For the text-containing cell, return its midpoint in (x, y) coordinate format. 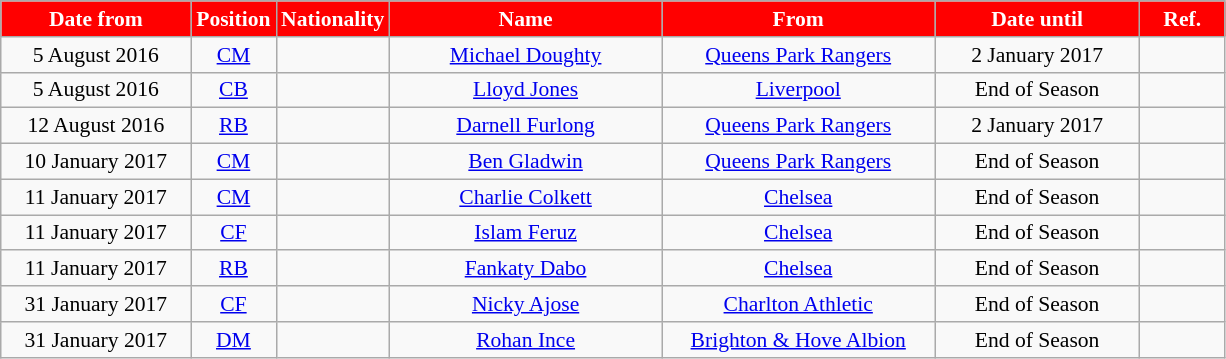
Darnell Furlong (526, 126)
CB (234, 90)
Charlie Colkett (526, 197)
Ben Gladwin (526, 162)
Rohan Ince (526, 340)
Date from (96, 19)
Charlton Athletic (798, 304)
From (798, 19)
Michael Doughty (526, 55)
Fankaty Dabo (526, 269)
Name (526, 19)
Islam Feruz (526, 233)
10 January 2017 (96, 162)
Nicky Ajose (526, 304)
Lloyd Jones (526, 90)
Nationality (332, 19)
DM (234, 340)
Position (234, 19)
Ref. (1182, 19)
12 August 2016 (96, 126)
Date until (1038, 19)
Liverpool (798, 90)
Brighton & Hove Albion (798, 340)
